Detect which cell encompasses the target text, then output its [x, y] center coordinate. 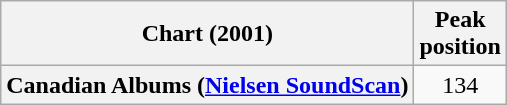
Canadian Albums (Nielsen SoundScan) [208, 85]
134 [460, 85]
Peakposition [460, 34]
Chart (2001) [208, 34]
